Capture the cell that displays the provided text and extract its [x, y] central coordinate. 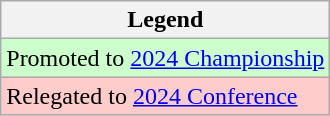
Promoted to 2024 Championship [166, 58]
Relegated to 2024 Conference [166, 96]
Legend [166, 20]
